Locate the cell with the specified text and output its (X, Y) center coordinate. 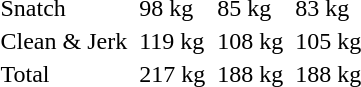
108 kg (250, 41)
119 kg (172, 41)
